Scan for the cell matching the given text and deliver its (x, y) coordinate at center. 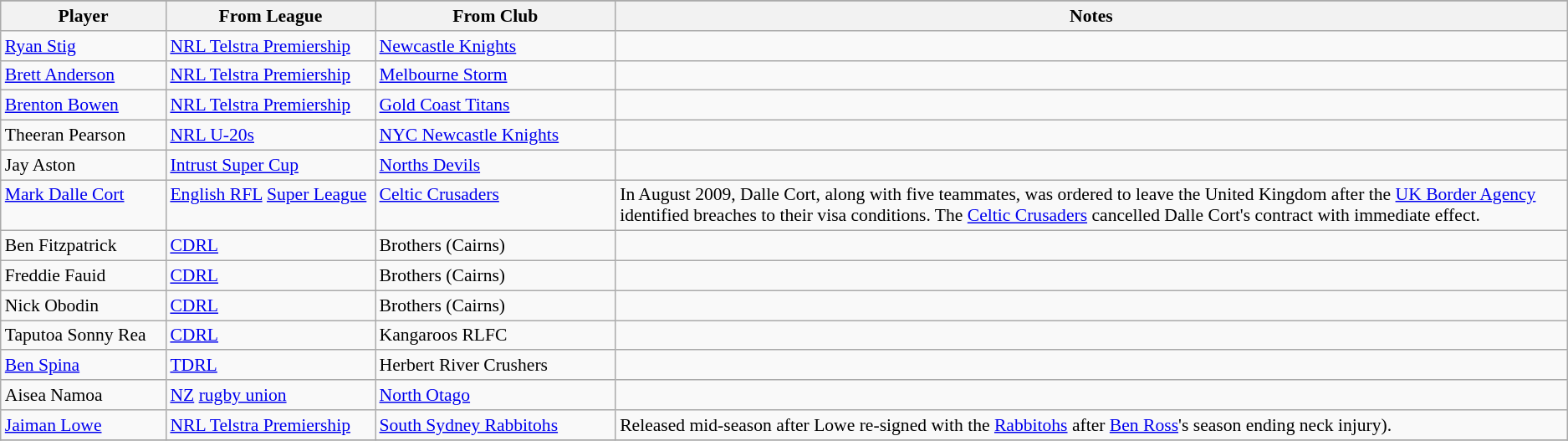
Jay Aston (84, 165)
Nick Obodin (84, 305)
Ben Fitzpatrick (84, 246)
From League (270, 16)
Ryan Stig (84, 46)
TDRL (270, 366)
Brett Anderson (84, 75)
Norths Devils (495, 165)
Theeran Pearson (84, 136)
English RFL Super League (270, 206)
Aisea Namoa (84, 395)
Intrust Super Cup (270, 165)
Brenton Bowen (84, 105)
NYC Newcastle Knights (495, 136)
South Sydney Rabbitohs (495, 425)
Gold Coast Titans (495, 105)
Kangaroos RLFC (495, 336)
Mark Dalle Cort (84, 206)
NRL U-20s (270, 136)
NZ rugby union (270, 395)
From Club (495, 16)
North Otago (495, 395)
Ben Spina (84, 366)
Released mid-season after Lowe re-signed with the Rabbitohs after Ben Ross's season ending neck injury). (1091, 425)
Taputoa Sonny Rea (84, 336)
Jaiman Lowe (84, 425)
Freddie Fauid (84, 276)
Notes (1091, 16)
Herbert River Crushers (495, 366)
Celtic Crusaders (495, 206)
Newcastle Knights (495, 46)
Melbourne Storm (495, 75)
Player (84, 16)
